Find where the given text appears and provide that cell's center as (x, y) coordinate. 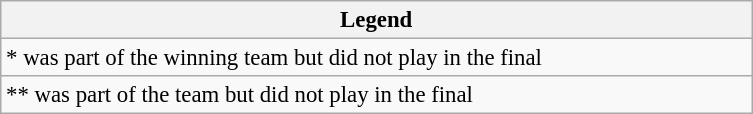
Legend (376, 20)
* was part of the winning team but did not play in the final (376, 58)
** was part of the team but did not play in the final (376, 95)
